Provide the [X, Y] coordinate of the cell's center where the given text is located.  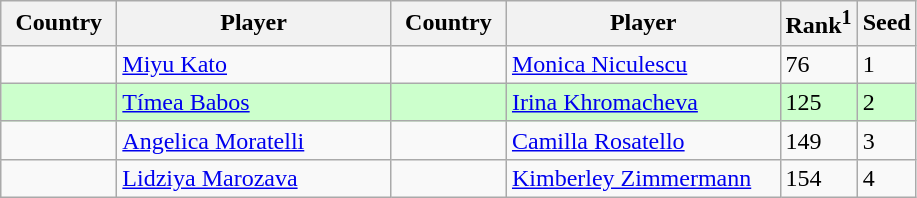
Kimberley Zimmermann [643, 178]
125 [818, 102]
76 [818, 64]
Angelica Moratelli [254, 140]
149 [818, 140]
Lidziya Marozava [254, 178]
3 [886, 140]
Monica Niculescu [643, 64]
154 [818, 178]
1 [886, 64]
2 [886, 102]
4 [886, 178]
Irina Khromacheva [643, 102]
Rank1 [818, 24]
Miyu Kato [254, 64]
Seed [886, 24]
Camilla Rosatello [643, 140]
Tímea Babos [254, 102]
